Extract the (x, y) coordinate from the center of the cell holding the provided text.  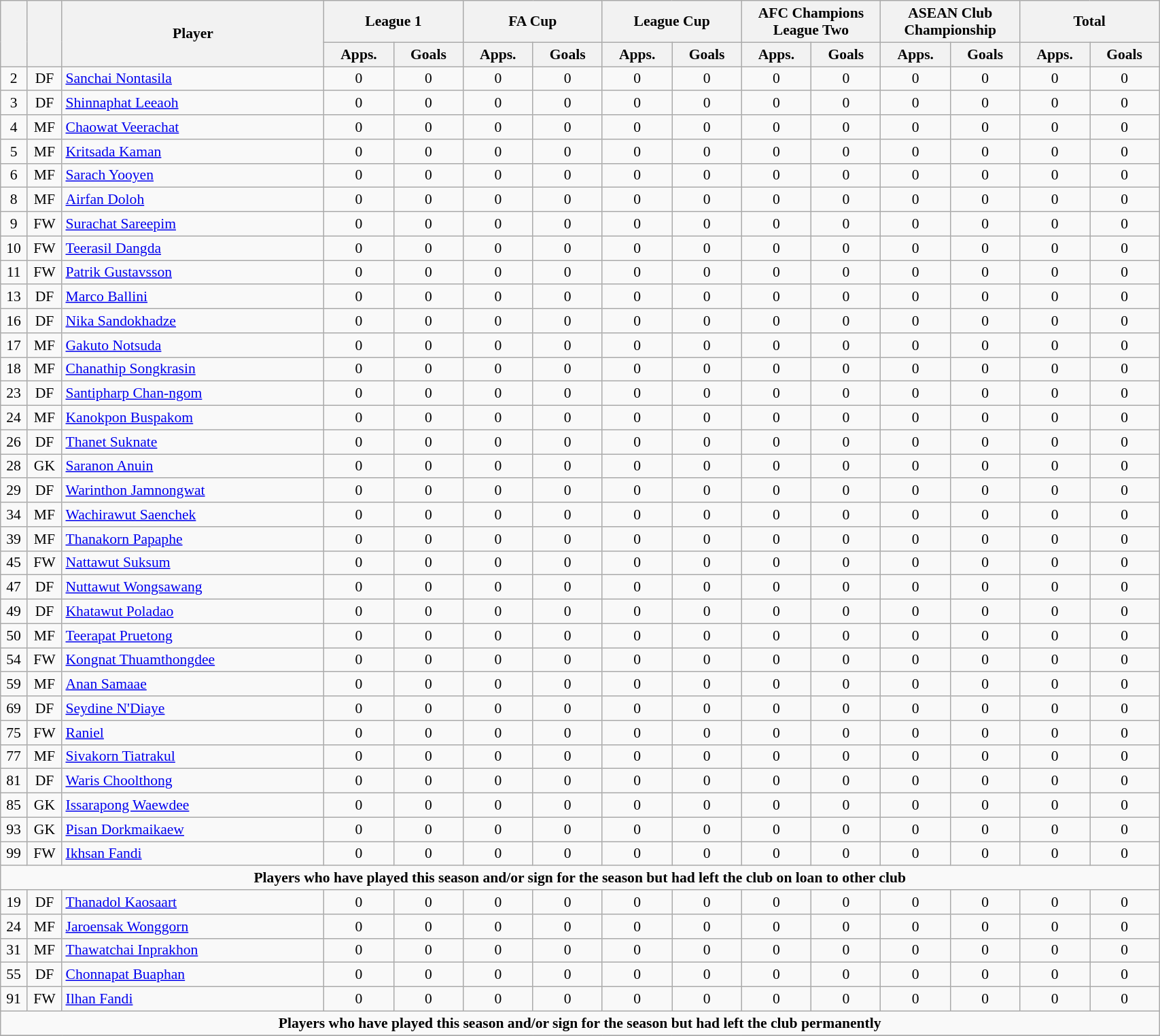
Pisan Dorkmaikaew (193, 829)
Kongnat Thuamthongdee (193, 660)
Thanakorn Papaphe (193, 539)
FA Cup (533, 22)
Total (1090, 22)
Raniel (193, 733)
4 (14, 127)
6 (14, 175)
17 (14, 345)
Nuttawut Wongsawang (193, 587)
75 (14, 733)
Nattawut Suksum (193, 563)
Sivakorn Tiatrakul (193, 757)
Shinnaphat Leeaoh (193, 103)
16 (14, 321)
Chaowat Veerachat (193, 127)
Khatawut Poladao (193, 612)
Thanadol Kaosaart (193, 902)
Warinthon Jamnongwat (193, 491)
Anan Samaae (193, 685)
34 (14, 515)
85 (14, 806)
26 (14, 442)
Patrik Gustavsson (193, 273)
Ikhsan Fandi (193, 854)
11 (14, 273)
ASEAN Club Championship (950, 22)
Teerasil Dangda (193, 248)
Ilhan Fandi (193, 999)
Issarapong Waewdee (193, 806)
Player (193, 34)
69 (14, 708)
13 (14, 297)
99 (14, 854)
League 1 (394, 22)
Nika Sandokhadze (193, 321)
Thawatchai Inprakhon (193, 950)
23 (14, 394)
Jaroensak Wonggorn (193, 927)
5 (14, 152)
2 (14, 79)
10 (14, 248)
Marco Ballini (193, 297)
45 (14, 563)
Saranon Anuin (193, 466)
55 (14, 975)
Wachirawut Saenchek (193, 515)
Kanokpon Buspakom (193, 418)
59 (14, 685)
Teerapat Pruetong (193, 636)
Sanchai Nontasila (193, 79)
Chanathip Songkrasin (193, 369)
29 (14, 491)
Sarach Yooyen (193, 175)
Surachat Sareepim (193, 224)
Players who have played this season and/or sign for the season but had left the club on loan to other club (580, 878)
Seydine N'Diaye (193, 708)
28 (14, 466)
49 (14, 612)
19 (14, 902)
54 (14, 660)
Waris Choolthong (193, 781)
3 (14, 103)
31 (14, 950)
9 (14, 224)
Santipharp Chan-ngom (193, 394)
Kritsada Kaman (193, 152)
93 (14, 829)
Gakuto Notsuda (193, 345)
18 (14, 369)
91 (14, 999)
Players who have played this season and/or sign for the season but had left the club permanently (580, 1023)
AFC Champions League Two (811, 22)
Airfan Doloh (193, 200)
League Cup (671, 22)
47 (14, 587)
81 (14, 781)
8 (14, 200)
50 (14, 636)
39 (14, 539)
77 (14, 757)
Chonnapat Buaphan (193, 975)
Thanet Suknate (193, 442)
